Locate the cell with the specified text and output its [X, Y] center coordinate. 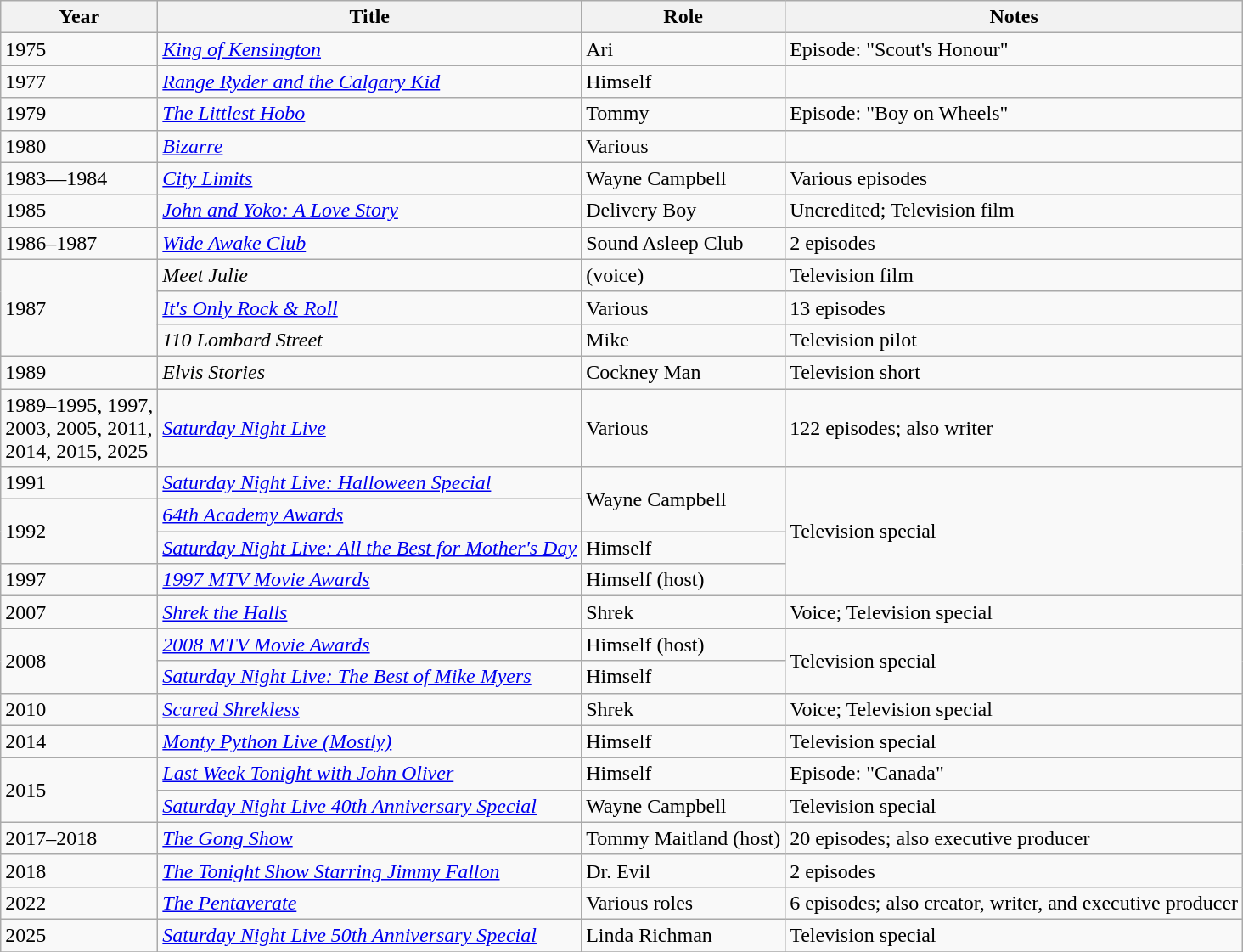
Television film [1014, 275]
Saturday Night Live 40th Anniversary Special [370, 806]
Ari [683, 49]
Saturday Night Live [370, 428]
2008 [80, 661]
122 episodes; also writer [1014, 428]
The Tonight Show Starring Jimmy Fallon [370, 870]
Episode: "Scout's Honour" [1014, 49]
Saturday Night Live 50th Anniversary Special [370, 935]
Saturday Night Live: All the Best for Mother's Day [370, 548]
1975 [80, 49]
64th Academy Awards [370, 515]
Tommy Maitland (host) [683, 838]
Bizarre [370, 146]
City Limits [370, 178]
Monty Python Live (Mostly) [370, 741]
13 episodes [1014, 307]
1987 [80, 307]
King of Kensington [370, 49]
1985 [80, 211]
(voice) [683, 275]
Saturday Night Live: Halloween Special [370, 483]
The Pentaverate [370, 903]
2014 [80, 741]
1986–1987 [80, 243]
1983—1984 [80, 178]
The Littlest Hobo [370, 114]
1992 [80, 532]
2018 [80, 870]
Mike [683, 340]
The Gong Show [370, 838]
1997 [80, 580]
1989 [80, 372]
Television pilot [1014, 340]
Cockney Man [683, 372]
2008 MTV Movie Awards [370, 645]
Title [370, 17]
1991 [80, 483]
It's Only Rock & Roll [370, 307]
Television short [1014, 372]
Episode: "Boy on Wheels" [1014, 114]
Notes [1014, 17]
1989–1995, 1997,2003, 2005, 2011,2014, 2015, 2025 [80, 428]
2017–2018 [80, 838]
6 episodes; also creator, writer, and executive producer [1014, 903]
1979 [80, 114]
2007 [80, 612]
Role [683, 17]
Tommy [683, 114]
Various episodes [1014, 178]
1977 [80, 82]
Shrek the Halls [370, 612]
110 Lombard Street [370, 340]
Linda Richman [683, 935]
2015 [80, 790]
1980 [80, 146]
20 episodes; also executive producer [1014, 838]
Wide Awake Club [370, 243]
2010 [80, 709]
Last Week Tonight with John Oliver [370, 774]
Year [80, 17]
Meet Julie [370, 275]
Range Ryder and the Calgary Kid [370, 82]
Various roles [683, 903]
Scared Shrekless [370, 709]
Uncredited; Television film [1014, 211]
Sound Asleep Club [683, 243]
Elvis Stories [370, 372]
Saturday Night Live: The Best of Mike Myers [370, 677]
John and Yoko: A Love Story [370, 211]
Delivery Boy [683, 211]
2025 [80, 935]
Dr. Evil [683, 870]
1997 MTV Movie Awards [370, 580]
Episode: "Canada" [1014, 774]
2022 [80, 903]
